Determine the (X, Y) coordinate at the center of the cell enclosing the given text.  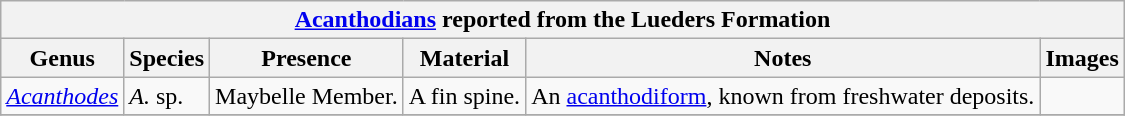
Images (1082, 58)
Acanthodes (62, 96)
Presence (307, 58)
A. sp. (167, 96)
Species (167, 58)
Material (464, 58)
Acanthodians reported from the Lueders Formation (563, 20)
Genus (62, 58)
Notes (783, 58)
An acanthodiform, known from freshwater deposits. (783, 96)
Maybelle Member. (307, 96)
A fin spine. (464, 96)
